Capture the cell that displays the provided text and extract its [X, Y] central coordinate. 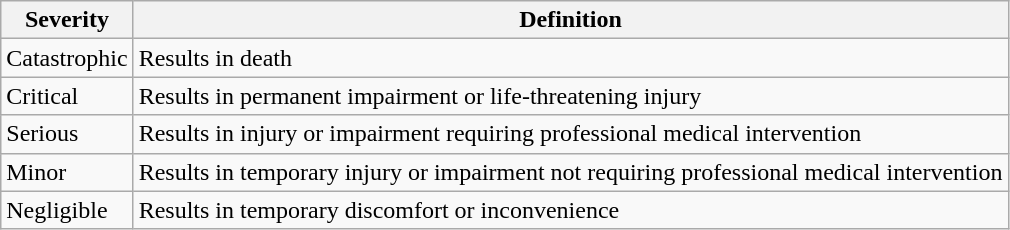
Definition [570, 20]
Results in temporary discomfort or inconvenience [570, 210]
Minor [67, 172]
Severity [67, 20]
Serious [67, 134]
Catastrophic [67, 58]
Negligible [67, 210]
Results in injury or impairment requiring professional medical intervention [570, 134]
Results in temporary injury or impairment not requiring professional medical intervention [570, 172]
Results in permanent impairment or life-threatening injury [570, 96]
Critical [67, 96]
Results in death [570, 58]
